Identify which cell holds the provided text, then report its [x, y] central coordinate. 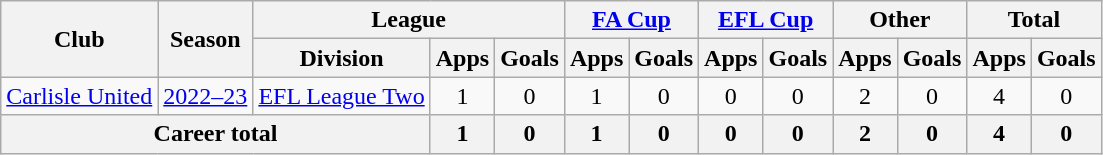
Season [206, 39]
EFL League Two [342, 96]
FA Cup [631, 20]
Club [80, 39]
League [409, 20]
Division [342, 58]
2022–23 [206, 96]
Career total [216, 134]
Total [1034, 20]
Other [900, 20]
EFL Cup [766, 20]
Carlisle United [80, 96]
